Determine the (x, y) coordinate at the center of the cell enclosing the given text.  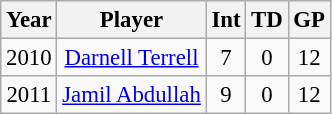
9 (226, 95)
2010 (29, 58)
GP (309, 20)
Player (132, 20)
Jamil Abdullah (132, 95)
7 (226, 58)
Year (29, 20)
Darnell Terrell (132, 58)
2011 (29, 95)
Int (226, 20)
TD (267, 20)
